Determine the (x, y) coordinate at the center of the cell enclosing the given text.  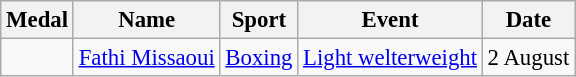
Fathi Missaoui (146, 58)
Name (146, 20)
Medal (38, 20)
2 August (528, 58)
Boxing (259, 58)
Event (390, 20)
Sport (259, 20)
Light welterweight (390, 58)
Date (528, 20)
